Output the (X, Y) coordinate of the center of the cell containing the given text.  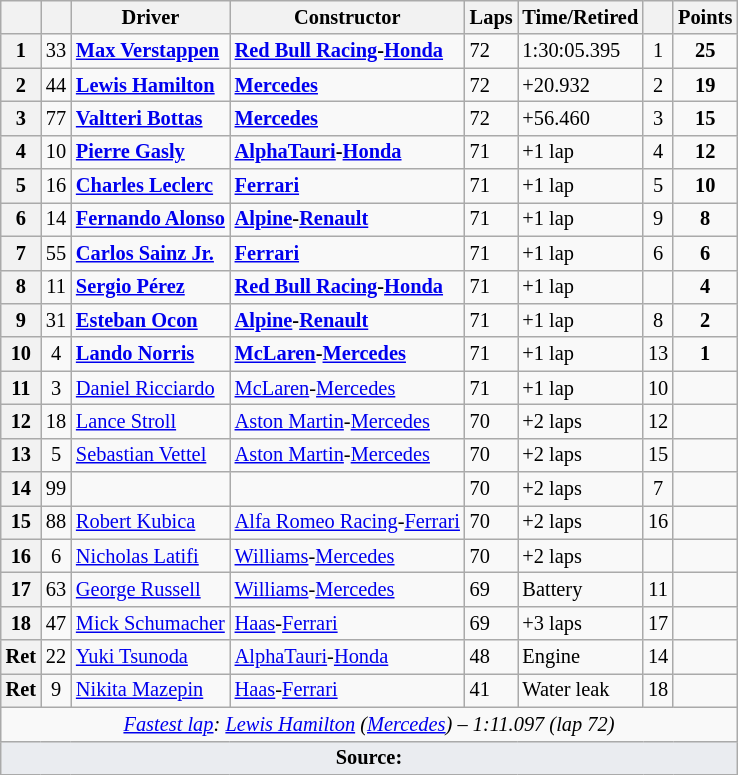
Constructor (348, 17)
22 (56, 657)
+20.932 (581, 85)
Lance Stroll (150, 421)
Water leak (581, 690)
Laps (492, 17)
Valtteri Bottas (150, 118)
Daniel Ricciardo (150, 388)
Max Verstappen (150, 51)
Lewis Hamilton (150, 85)
Lando Norris (150, 354)
44 (56, 85)
Engine (581, 657)
+56.460 (581, 118)
Sebastian Vettel (150, 455)
33 (56, 51)
+3 laps (581, 623)
Mick Schumacher (150, 623)
Esteban Ocon (150, 320)
Points (705, 17)
Carlos Sainz Jr. (150, 253)
48 (492, 657)
88 (56, 522)
Yuki Tsunoda (150, 657)
1:30:05.395 (581, 51)
63 (56, 589)
Sergio Pérez (150, 287)
Fastest lap: Lewis Hamilton (Mercedes) – 1:11.097 (lap 72) (369, 724)
Battery (581, 589)
Source: (369, 758)
Nicholas Latifi (150, 556)
31 (56, 320)
55 (56, 253)
George Russell (150, 589)
Fernando Alonso (150, 219)
41 (492, 690)
25 (705, 51)
47 (56, 623)
Driver (150, 17)
19 (705, 85)
Pierre Gasly (150, 152)
77 (56, 118)
Charles Leclerc (150, 186)
99 (56, 489)
Robert Kubica (150, 522)
Alfa Romeo Racing-Ferrari (348, 522)
Nikita Mazepin (150, 690)
Time/Retired (581, 17)
